Find where the given text appears and provide that cell's center as (x, y) coordinate. 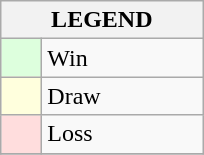
Win (122, 58)
Loss (122, 134)
Draw (122, 96)
LEGEND (102, 20)
